Capture the cell that displays the provided text and extract its [X, Y] central coordinate. 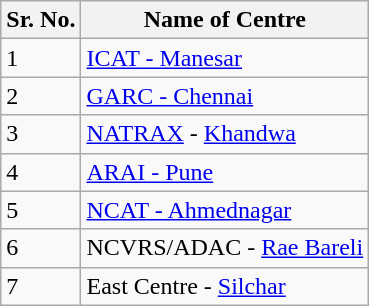
GARC - Chennai [225, 96]
4 [41, 172]
NCVRS/ADAC - Rae Bareli [225, 248]
7 [41, 286]
Sr. No. [41, 20]
1 [41, 58]
2 [41, 96]
NATRAX - Khandwa [225, 134]
ARAI - Pune [225, 172]
East Centre - Silchar [225, 286]
ICAT - Manesar [225, 58]
5 [41, 210]
6 [41, 248]
3 [41, 134]
NCAT - Ahmednagar [225, 210]
Name of Centre [225, 20]
